Locate the cell with the specified text and output its [X, Y] center coordinate. 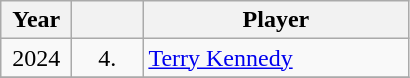
Terry Kennedy [276, 58]
Year [36, 20]
Player [276, 20]
4. [108, 58]
2024 [36, 58]
